Determine the [X, Y] coordinate at the center of the cell enclosing the given text.  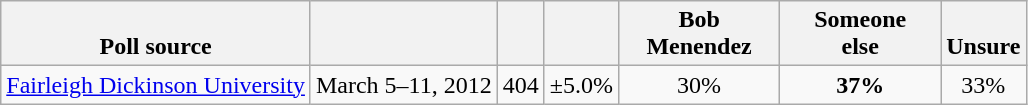
Someoneelse [860, 34]
Poll source [156, 34]
33% [984, 85]
March 5–11, 2012 [404, 85]
Fairleigh Dickinson University [156, 85]
37% [860, 85]
404 [520, 85]
Unsure [984, 34]
BobMenendez [700, 34]
30% [700, 85]
±5.0% [581, 85]
